Provide the [X, Y] coordinate of the cell's center where the given text is located.  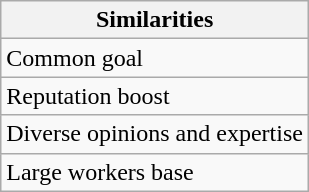
Common goal [155, 58]
Reputation boost [155, 96]
Large workers base [155, 172]
Similarities [155, 20]
Diverse opinions and expertise [155, 134]
